Scan for the cell matching the given text and deliver its (X, Y) coordinate at center. 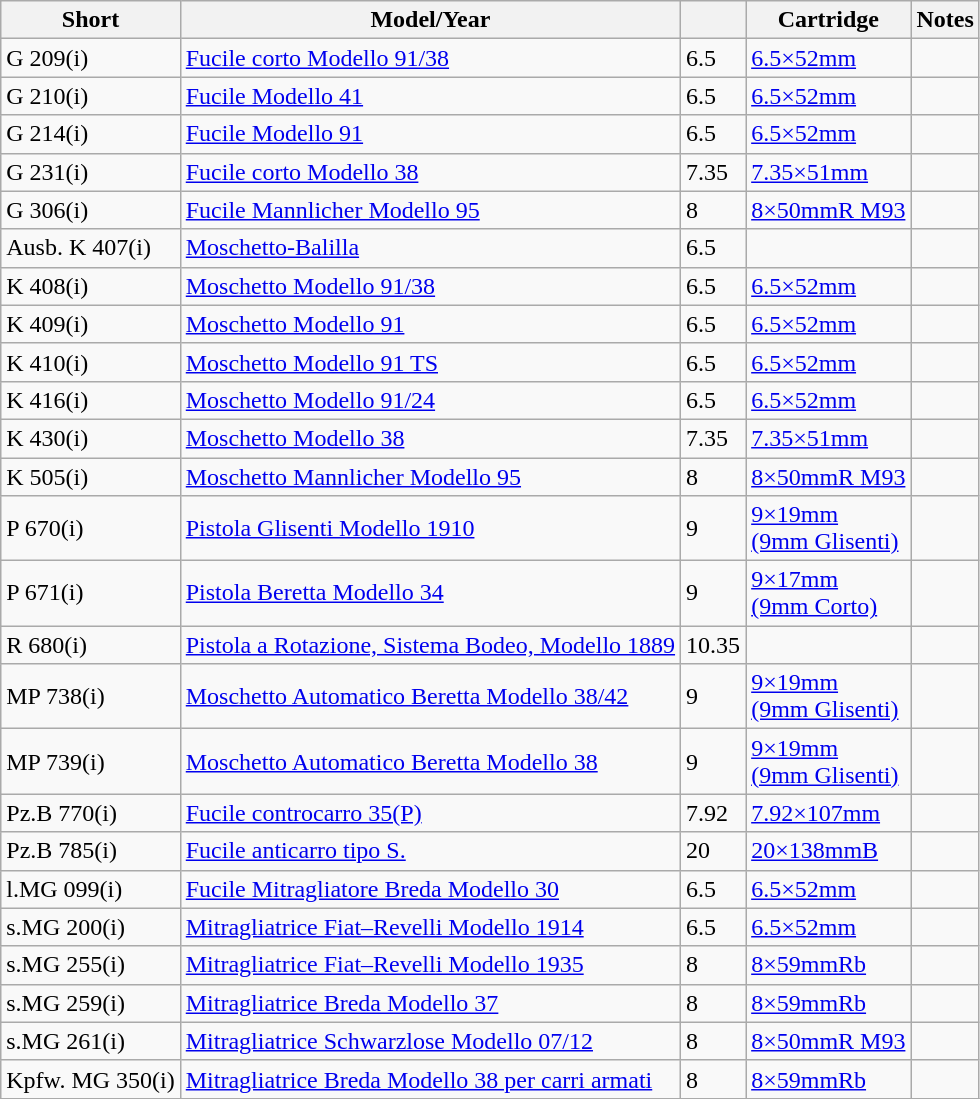
MP 739(i) (90, 762)
s.MG 255(i) (90, 965)
Mitragliatrice Breda Modello 38 per carri armati (430, 1079)
Moschetto Modello 91 (430, 324)
MP 738(i) (90, 696)
20×138mmB (828, 851)
G 231(i) (90, 172)
Fucile Modello 41 (430, 96)
Moschetto Modello 91/24 (430, 400)
K 416(i) (90, 400)
Moschetto Modello 91 TS (430, 362)
K 430(i) (90, 438)
Model/Year (430, 20)
K 408(i) (90, 286)
G 210(i) (90, 96)
R 680(i) (90, 645)
Ausb. K 407(i) (90, 248)
G 209(i) (90, 58)
Moschetto Automatico Beretta Modello 38/42 (430, 696)
Cartridge (828, 20)
Fucile corto Modello 91/38 (430, 58)
Pz.B 770(i) (90, 813)
9×17mm(9mm Corto) (828, 594)
Mitragliatrice Breda Modello 37 (430, 1003)
Notes (945, 20)
Mitragliatrice Fiat–Revelli Modello 1914 (430, 927)
Pistola Glisenti Modello 1910 (430, 528)
K 409(i) (90, 324)
Pistola Beretta Modello 34 (430, 594)
Mitragliatrice Fiat–Revelli Modello 1935 (430, 965)
Moschetto Mannlicher Modello 95 (430, 477)
G 306(i) (90, 210)
Moschetto Modello 91/38 (430, 286)
Moschetto Modello 38 (430, 438)
s.MG 200(i) (90, 927)
K 505(i) (90, 477)
10.35 (714, 645)
l.MG 099(i) (90, 889)
P 671(i) (90, 594)
P 670(i) (90, 528)
G 214(i) (90, 134)
7.92×107mm (828, 813)
Fucile Mitragliatore Breda Modello 30 (430, 889)
Moschetto Automatico Beretta Modello 38 (430, 762)
s.MG 259(i) (90, 1003)
Mitragliatrice Schwarzlose Modello 07/12 (430, 1041)
Moschetto-Balilla (430, 248)
Short (90, 20)
Fucile controcarro 35(P) (430, 813)
Kpfw. MG 350(i) (90, 1079)
s.MG 261(i) (90, 1041)
7.92 (714, 813)
20 (714, 851)
Fucile anticarro tipo S. (430, 851)
K 410(i) (90, 362)
Fucile Modello 91 (430, 134)
Fucile Mannlicher Modello 95 (430, 210)
Pz.B 785(i) (90, 851)
Pistola a Rotazione, Sistema Bodeo, Modello 1889 (430, 645)
Fucile corto Modello 38 (430, 172)
